Identify which cell holds the provided text, then report its (x, y) central coordinate. 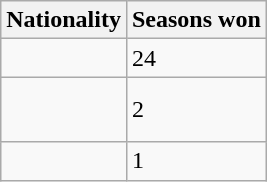
24 (196, 58)
Nationality (64, 20)
1 (196, 161)
2 (196, 110)
Seasons won (196, 20)
